Provide the (x, y) coordinate of the cell's center where the given text is located.  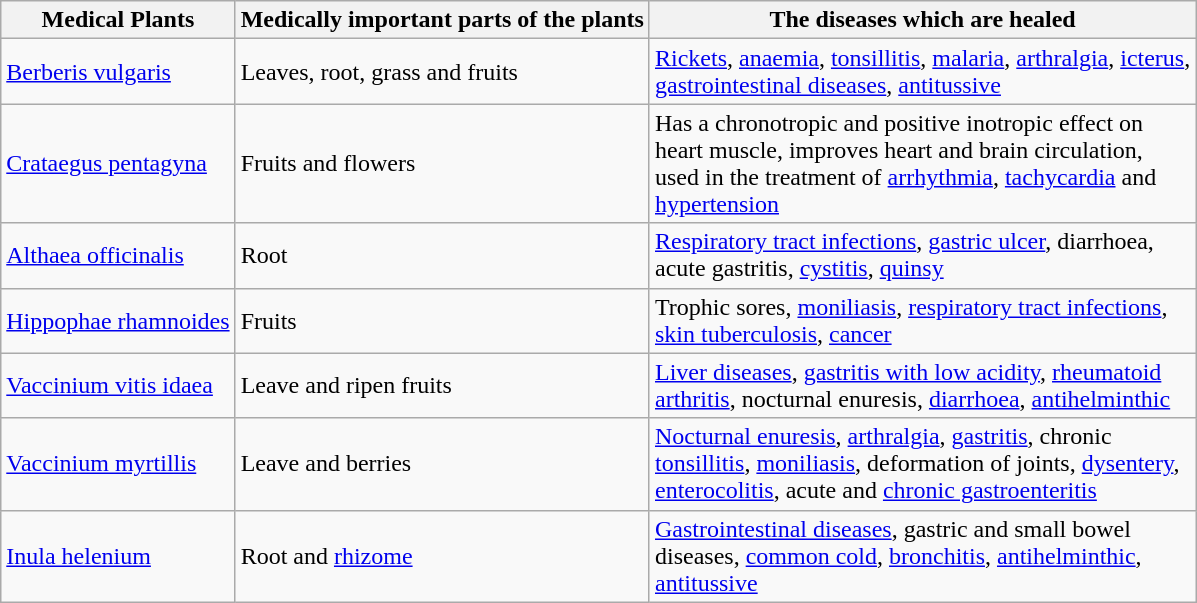
Respiratory tract infections, gastric ulcer, diarrhoea,acute gastritis, cystitis, quinsy (922, 256)
Crataegus pentagyna (118, 164)
Althaea officinalis (118, 256)
Root and rhizome (442, 556)
Fruits (442, 320)
The diseases which are healed (922, 20)
Gastrointestinal diseases, gastric and small boweldiseases, common cold, bronchitis, antihelminthic,antitussive (922, 556)
Leaves, root, grass and fruits (442, 72)
Hippophae rhamnoides (118, 320)
Leave and ripen fruits (442, 386)
Berberis vulgaris (118, 72)
Root (442, 256)
Leave and berries (442, 464)
Medically important parts of the plants (442, 20)
Fruits and flowers (442, 164)
Medical Plants (118, 20)
Trophic sores, moniliasis, respiratory tract infections,skin tuberculosis, cancer (922, 320)
Vaccinium vitis idaea (118, 386)
Liver diseases, gastritis with low acidity, rheumatoidarthritis, nocturnal enuresis, diarrhoea, antihelminthic (922, 386)
Rickets, anaemia, tonsillitis, malaria, arthralgia, icterus,gastrointestinal diseases, antitussive (922, 72)
Inula helenium (118, 556)
Vaccinium myrtillis (118, 464)
